Return (x, y) of the center of cell containing provided text 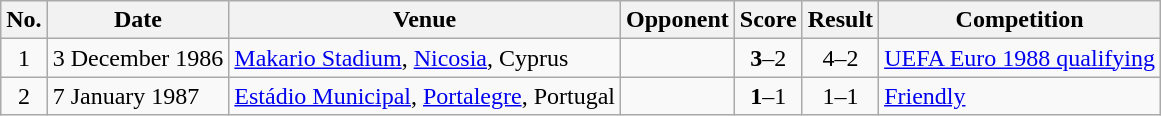
Makario Stadium, Nicosia, Cyprus (425, 58)
No. (24, 20)
Estádio Municipal, Portalegre, Portugal (425, 96)
Result (840, 20)
3 December 1986 (138, 58)
1 (24, 58)
Opponent (677, 20)
4–2 (840, 58)
Friendly (1020, 96)
3–2 (768, 58)
Competition (1020, 20)
2 (24, 96)
UEFA Euro 1988 qualifying (1020, 58)
Score (768, 20)
Date (138, 20)
7 January 1987 (138, 96)
Venue (425, 20)
